Search for the cell housing the specified text and yield its (x, y) center coordinate. 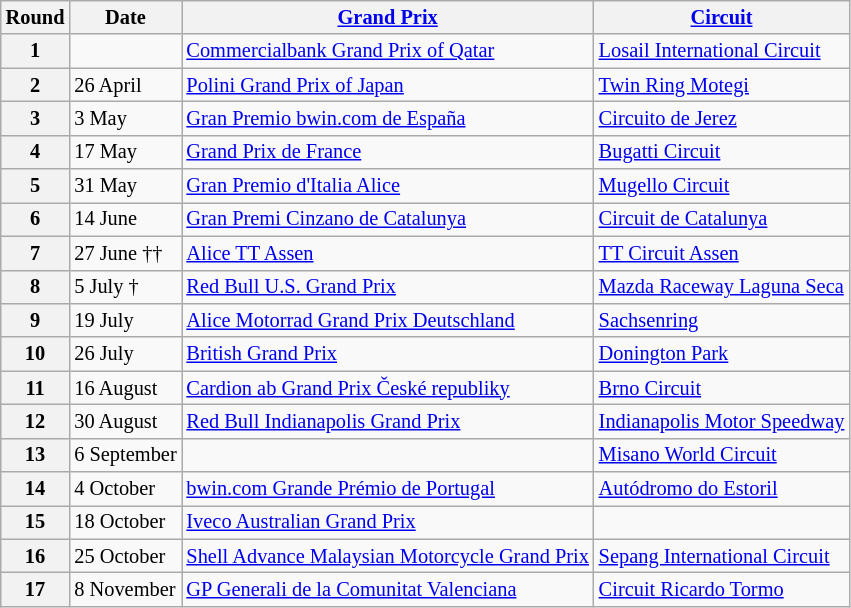
16 August (125, 388)
TT Circuit Assen (722, 253)
Autódromo do Estoril (722, 489)
7 (36, 253)
Mazda Raceway Laguna Seca (722, 287)
Indianapolis Motor Speedway (722, 421)
Losail International Circuit (722, 51)
14 (36, 489)
Gran Premio bwin.com de España (388, 118)
Polini Grand Prix of Japan (388, 85)
12 (36, 421)
Round (36, 17)
27 June †† (125, 253)
2 (36, 85)
26 April (125, 85)
3 May (125, 118)
Alice Motorrad Grand Prix Deutschland (388, 320)
11 (36, 388)
4 October (125, 489)
5 July † (125, 287)
GP Generali de la Comunitat Valenciana (388, 589)
6 (36, 219)
Grand Prix (388, 17)
Mugello Circuit (722, 186)
Shell Advance Malaysian Motorcycle Grand Prix (388, 556)
4 (36, 152)
17 (36, 589)
Sepang International Circuit (722, 556)
Circuit Ricardo Tormo (722, 589)
25 October (125, 556)
14 June (125, 219)
Commercialbank Grand Prix of Qatar (388, 51)
26 July (125, 354)
19 July (125, 320)
3 (36, 118)
6 September (125, 455)
Bugatti Circuit (722, 152)
Donington Park (722, 354)
18 October (125, 522)
British Grand Prix (388, 354)
Cardion ab Grand Prix České republiky (388, 388)
Brno Circuit (722, 388)
8 November (125, 589)
bwin.com Grande Prémio de Portugal (388, 489)
Red Bull U.S. Grand Prix (388, 287)
Alice TT Assen (388, 253)
10 (36, 354)
Iveco Australian Grand Prix (388, 522)
15 (36, 522)
30 August (125, 421)
Circuit (722, 17)
Red Bull Indianapolis Grand Prix (388, 421)
Circuit de Catalunya (722, 219)
Date (125, 17)
Sachsenring (722, 320)
Twin Ring Motegi (722, 85)
1 (36, 51)
Grand Prix de France (388, 152)
Circuito de Jerez (722, 118)
8 (36, 287)
13 (36, 455)
Gran Premi Cinzano de Catalunya (388, 219)
Misano World Circuit (722, 455)
Gran Premio d'Italia Alice (388, 186)
5 (36, 186)
31 May (125, 186)
17 May (125, 152)
9 (36, 320)
16 (36, 556)
